Capture the cell that displays the provided text and extract its [X, Y] central coordinate. 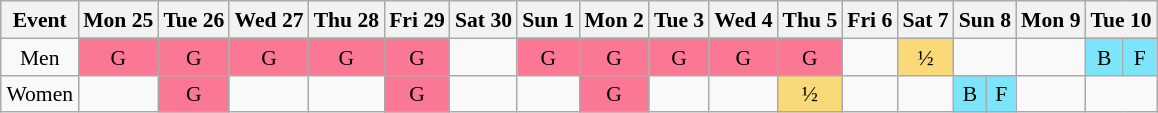
Tue 3 [679, 20]
Sat 30 [484, 20]
Sun 1 [548, 20]
Sat 7 [925, 20]
Mon 9 [1050, 20]
Tue 26 [194, 20]
Mon 25 [118, 20]
Fri 6 [870, 20]
Wed 27 [268, 20]
Mon 2 [614, 20]
Thu 28 [347, 20]
Sun 8 [985, 20]
Fri 29 [417, 20]
Women [40, 94]
Event [40, 20]
Thu 5 [810, 20]
Wed 4 [743, 20]
Tue 10 [1122, 20]
Men [40, 56]
